Extract the [x, y] coordinate from the center of the cell holding the provided text.  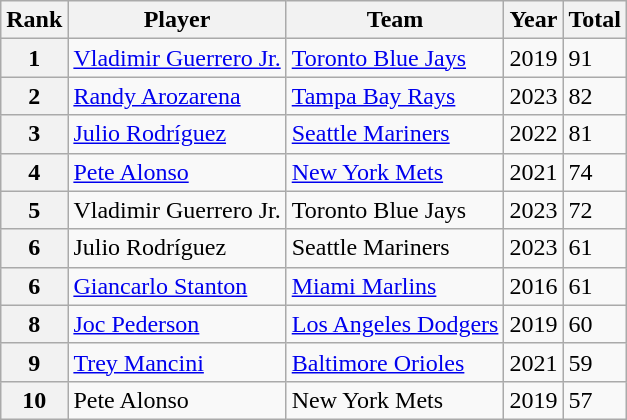
Rank [34, 20]
1 [34, 58]
10 [34, 400]
Joc Pederson [177, 324]
Tampa Bay Rays [395, 96]
Baltimore Orioles [395, 362]
81 [595, 134]
2016 [534, 286]
Miami Marlins [395, 286]
60 [595, 324]
5 [34, 210]
Team [395, 20]
57 [595, 400]
74 [595, 172]
82 [595, 96]
Year [534, 20]
Trey Mancini [177, 362]
2022 [534, 134]
8 [34, 324]
Total [595, 20]
59 [595, 362]
2 [34, 96]
9 [34, 362]
Los Angeles Dodgers [395, 324]
4 [34, 172]
Giancarlo Stanton [177, 286]
3 [34, 134]
72 [595, 210]
Randy Arozarena [177, 96]
Player [177, 20]
91 [595, 58]
